Determine the [x, y] coordinate at the center of the cell enclosing the given text.  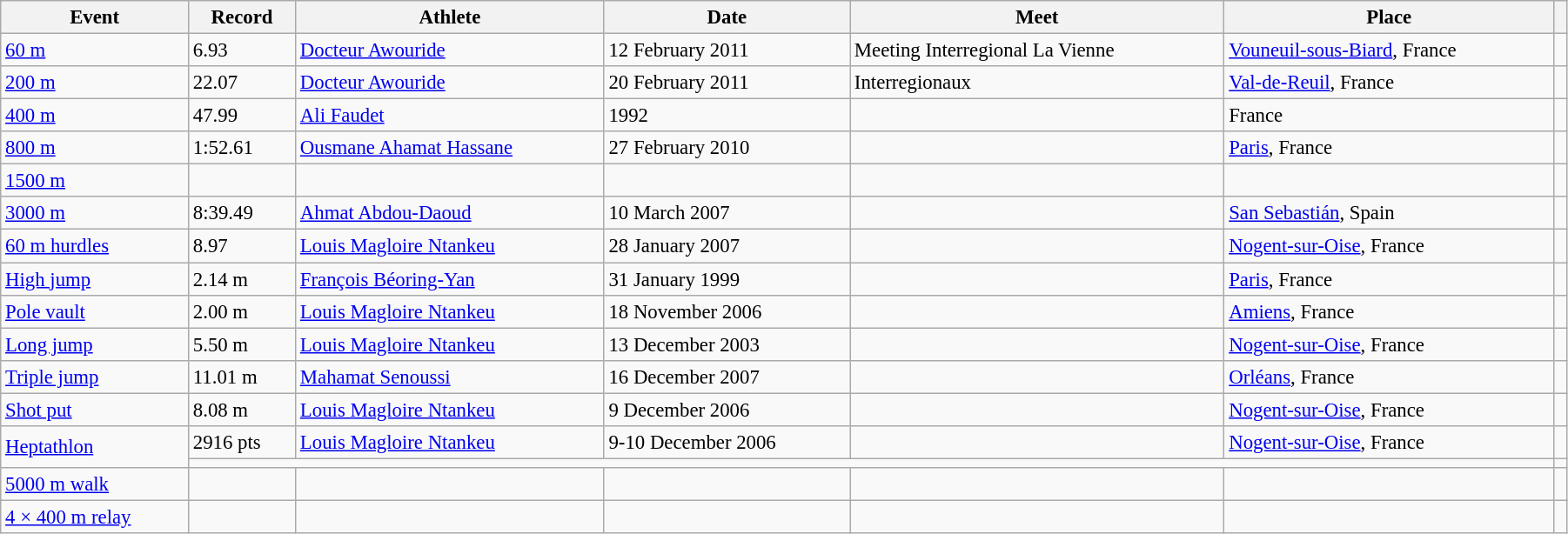
4 × 400 m relay [95, 517]
47.99 [242, 116]
Orléans, France [1389, 377]
800 m [95, 148]
200 m [95, 83]
France [1389, 116]
Ali Faudet [451, 116]
Val-de-Reuil, France [1389, 83]
28 January 2007 [727, 246]
Record [242, 17]
13 December 2003 [727, 344]
High jump [95, 279]
6.93 [242, 50]
Athlete [451, 17]
22.07 [242, 83]
François Béoring-Yan [451, 279]
3000 m [95, 213]
San Sebastián, Spain [1389, 213]
Vouneuil-sous-Biard, France [1389, 50]
Date [727, 17]
Amiens, France [1389, 311]
27 February 2010 [727, 148]
Triple jump [95, 377]
8:39.49 [242, 213]
18 November 2006 [727, 311]
60 m hurdles [95, 246]
Ahmat Abdou-Daoud [451, 213]
Heptathlon [95, 447]
16 December 2007 [727, 377]
10 March 2007 [727, 213]
12 February 2011 [727, 50]
1992 [727, 116]
Interregionaux [1037, 83]
5000 m walk [95, 484]
Event [95, 17]
31 January 1999 [727, 279]
Pole vault [95, 311]
1:52.61 [242, 148]
60 m [95, 50]
1500 m [95, 181]
Shot put [95, 410]
2.00 m [242, 311]
Ousmane Ahamat Hassane [451, 148]
20 February 2011 [727, 83]
Meeting Interregional La Vienne [1037, 50]
2.14 m [242, 279]
8.97 [242, 246]
9-10 December 2006 [727, 443]
Long jump [95, 344]
9 December 2006 [727, 410]
Place [1389, 17]
Mahamat Senoussi [451, 377]
Meet [1037, 17]
400 m [95, 116]
2916 pts [242, 443]
8.08 m [242, 410]
11.01 m [242, 377]
5.50 m [242, 344]
